Determine the (X, Y) coordinate at the center of the cell enclosing the given text.  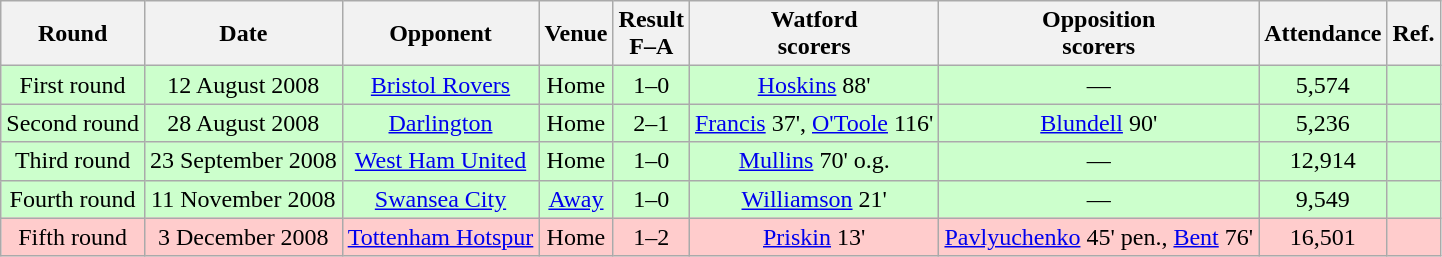
3 December 2008 (243, 237)
Hoskins 88' (814, 85)
Third round (73, 161)
9,549 (1323, 199)
Attendance (1323, 34)
Ref. (1414, 34)
23 September 2008 (243, 161)
12 August 2008 (243, 85)
ResultF–A (651, 34)
Francis 37', O'Toole 116' (814, 123)
16,501 (1323, 237)
28 August 2008 (243, 123)
Opponent (440, 34)
Tottenham Hotspur (440, 237)
Priskin 13' (814, 237)
Oppositionscorers (1099, 34)
Fourth round (73, 199)
Pavlyuchenko 45' pen., Bent 76' (1099, 237)
Date (243, 34)
Bristol Rovers (440, 85)
Williamson 21' (814, 199)
Fifth round (73, 237)
Watfordscorers (814, 34)
West Ham United (440, 161)
Darlington (440, 123)
1–2 (651, 237)
Round (73, 34)
Swansea City (440, 199)
Away (576, 199)
Second round (73, 123)
Venue (576, 34)
2–1 (651, 123)
12,914 (1323, 161)
5,574 (1323, 85)
Mullins 70' o.g. (814, 161)
5,236 (1323, 123)
Blundell 90' (1099, 123)
11 November 2008 (243, 199)
First round (73, 85)
